Pinpoint the cell where the given text exists, returning its (X, Y) midpoint coordinate. 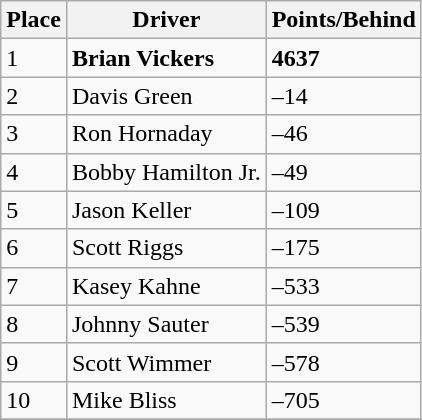
Ron Hornaday (166, 134)
Bobby Hamilton Jr. (166, 172)
Johnny Sauter (166, 324)
Mike Bliss (166, 400)
Points/Behind (344, 20)
Brian Vickers (166, 58)
Kasey Kahne (166, 286)
8 (34, 324)
2 (34, 96)
Scott Wimmer (166, 362)
–578 (344, 362)
9 (34, 362)
10 (34, 400)
–46 (344, 134)
–539 (344, 324)
5 (34, 210)
Scott Riggs (166, 248)
Jason Keller (166, 210)
7 (34, 286)
Davis Green (166, 96)
6 (34, 248)
–705 (344, 400)
4637 (344, 58)
1 (34, 58)
3 (34, 134)
4 (34, 172)
–14 (344, 96)
Driver (166, 20)
Place (34, 20)
–49 (344, 172)
–109 (344, 210)
–533 (344, 286)
–175 (344, 248)
